Locate the cell with the specified text and output its (X, Y) center coordinate. 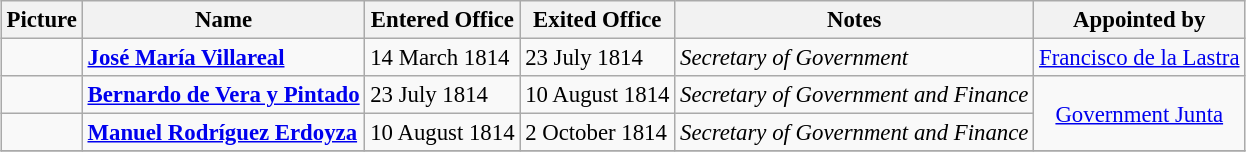
Secretary of Government (854, 58)
Picture (42, 20)
Entered Office (442, 20)
José María Villareal (224, 58)
Manuel Rodríguez Erdoyza (224, 133)
Notes (854, 20)
Government Junta (1140, 114)
14 March 1814 (442, 58)
Bernardo de Vera y Pintado (224, 95)
Exited Office (598, 20)
Francisco de la Lastra (1140, 58)
Name (224, 20)
Appointed by (1140, 20)
2 October 1814 (598, 133)
